Find where the given text appears and provide that cell's center as [x, y] coordinate. 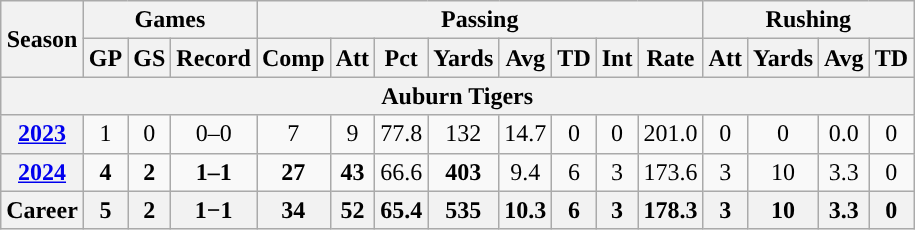
GP [105, 58]
178.3 [670, 210]
27 [293, 172]
43 [352, 172]
Season [42, 39]
Int [617, 58]
Comp [293, 58]
1 [105, 134]
9 [352, 134]
Career [42, 210]
77.8 [402, 134]
Auburn Tigers [458, 96]
7 [293, 134]
14.7 [526, 134]
1−1 [214, 210]
5 [105, 210]
403 [464, 172]
34 [293, 210]
10.3 [526, 210]
1–1 [214, 172]
2024 [42, 172]
GS [150, 58]
Rate [670, 58]
Games [170, 20]
52 [352, 210]
201.0 [670, 134]
535 [464, 210]
65.4 [402, 210]
173.6 [670, 172]
Pct [402, 58]
Rushing [808, 20]
0.0 [844, 134]
66.6 [402, 172]
132 [464, 134]
9.4 [526, 172]
Record [214, 58]
4 [105, 172]
Passing [480, 20]
0–0 [214, 134]
2023 [42, 134]
